Find where the given text appears and provide that cell's center as (X, Y) coordinate. 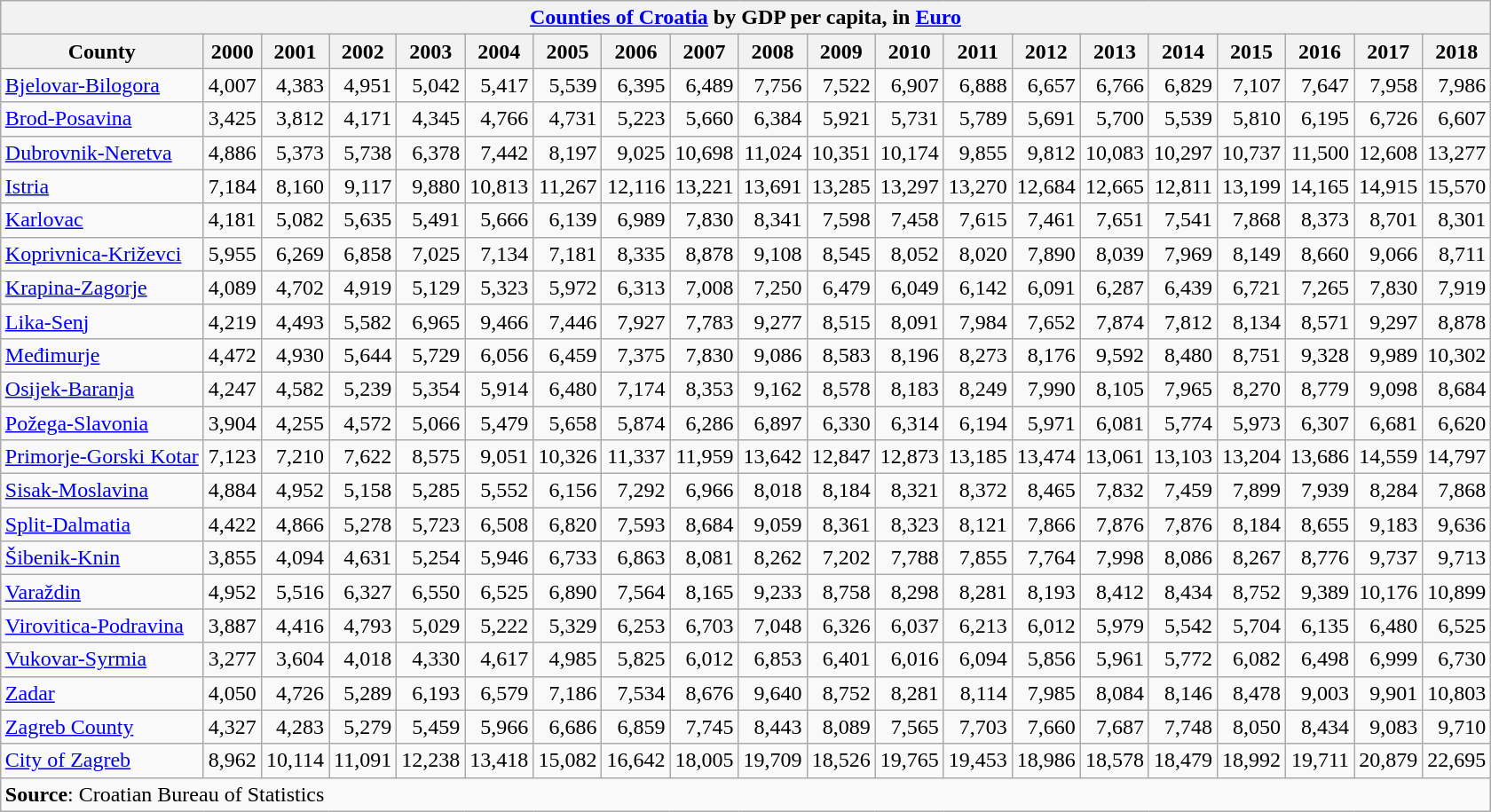
6,890 (568, 592)
15,082 (568, 761)
2003 (431, 51)
2001 (295, 51)
7,652 (1045, 321)
4,493 (295, 321)
6,056 (499, 355)
13,270 (978, 186)
8,335 (635, 254)
7,541 (1182, 220)
4,422 (233, 524)
6,479 (841, 288)
7,615 (978, 220)
7,986 (1457, 85)
8,301 (1457, 220)
6,888 (978, 85)
2004 (499, 51)
5,582 (363, 321)
6,081 (1115, 423)
8,249 (978, 389)
8,105 (1115, 389)
3,425 (233, 119)
4,582 (295, 389)
3,887 (233, 626)
5,459 (431, 727)
7,764 (1045, 558)
Virovitica-Podravina (101, 626)
Vukovar-Syrmia (101, 659)
5,971 (1045, 423)
7,598 (841, 220)
7,008 (705, 288)
14,165 (1321, 186)
2007 (705, 51)
10,176 (1388, 592)
8,515 (841, 321)
5,691 (1045, 119)
County (101, 51)
7,593 (635, 524)
8,284 (1388, 491)
7,985 (1045, 693)
9,737 (1388, 558)
6,607 (1457, 119)
8,751 (1251, 355)
7,134 (499, 254)
8,270 (1251, 389)
7,184 (233, 186)
7,965 (1182, 389)
8,134 (1251, 321)
7,874 (1115, 321)
2008 (772, 51)
8,084 (1115, 693)
9,083 (1388, 727)
6,327 (363, 592)
7,292 (635, 491)
7,565 (909, 727)
8,571 (1321, 321)
7,984 (978, 321)
5,129 (431, 288)
7,181 (568, 254)
8,262 (772, 558)
13,199 (1251, 186)
3,855 (233, 558)
8,114 (978, 693)
8,676 (705, 693)
5,279 (363, 727)
8,480 (1182, 355)
3,904 (233, 423)
11,091 (363, 761)
6,439 (1182, 288)
Osijek-Baranja (101, 389)
7,210 (295, 457)
4,702 (295, 288)
8,091 (909, 321)
8,121 (978, 524)
13,686 (1321, 457)
7,048 (772, 626)
14,797 (1457, 457)
18,526 (841, 761)
4,050 (233, 693)
5,323 (499, 288)
7,990 (1045, 389)
8,086 (1182, 558)
9,466 (499, 321)
8,165 (705, 592)
7,969 (1182, 254)
13,277 (1457, 153)
12,684 (1045, 186)
7,890 (1045, 254)
7,446 (568, 321)
5,789 (978, 119)
18,986 (1045, 761)
4,631 (363, 558)
6,395 (635, 85)
6,193 (431, 693)
8,361 (841, 524)
5,239 (363, 389)
22,695 (1457, 761)
5,914 (499, 389)
4,766 (499, 119)
11,024 (772, 153)
6,859 (635, 727)
11,500 (1321, 153)
20,879 (1388, 761)
13,297 (909, 186)
Međimurje (101, 355)
9,066 (1388, 254)
12,811 (1182, 186)
8,321 (909, 491)
5,774 (1182, 423)
6,378 (431, 153)
5,874 (635, 423)
7,756 (772, 85)
6,730 (1457, 659)
8,478 (1251, 693)
6,194 (978, 423)
5,973 (1251, 423)
Dubrovnik-Neretva (101, 153)
5,772 (1182, 659)
5,289 (363, 693)
11,267 (568, 186)
19,709 (772, 761)
6,999 (1388, 659)
10,803 (1457, 693)
6,401 (841, 659)
Koprivnica-Križevci (101, 254)
4,572 (363, 423)
7,123 (233, 457)
6,384 (772, 119)
6,286 (705, 423)
5,921 (841, 119)
8,267 (1251, 558)
18,992 (1251, 761)
Zadar (101, 693)
Karlovac (101, 220)
6,307 (1321, 423)
5,946 (499, 558)
2018 (1457, 51)
9,051 (499, 457)
6,269 (295, 254)
8,149 (1251, 254)
4,094 (295, 558)
7,855 (978, 558)
9,233 (772, 592)
2009 (841, 51)
Istria (101, 186)
6,965 (431, 321)
Šibenik-Knin (101, 558)
5,158 (363, 491)
7,783 (705, 321)
8,298 (909, 592)
6,766 (1115, 85)
6,091 (1045, 288)
6,142 (978, 288)
3,812 (295, 119)
Sisak-Moslavina (101, 491)
4,930 (295, 355)
8,183 (909, 389)
4,866 (295, 524)
5,955 (233, 254)
2012 (1045, 51)
5,729 (431, 355)
8,779 (1321, 389)
8,583 (841, 355)
13,103 (1182, 457)
7,832 (1115, 491)
6,550 (431, 592)
10,899 (1457, 592)
5,644 (363, 355)
Varaždin (101, 592)
5,285 (431, 491)
9,989 (1388, 355)
13,691 (772, 186)
5,491 (431, 220)
8,341 (772, 220)
7,265 (1321, 288)
10,326 (568, 457)
6,989 (635, 220)
9,183 (1388, 524)
4,726 (295, 693)
5,278 (363, 524)
8,018 (772, 491)
6,016 (909, 659)
13,185 (978, 457)
7,998 (1115, 558)
7,647 (1321, 85)
6,508 (499, 524)
9,059 (772, 524)
8,575 (431, 457)
9,855 (978, 153)
18,005 (705, 761)
6,459 (568, 355)
5,254 (431, 558)
6,657 (1045, 85)
6,703 (705, 626)
Bjelovar-Bilogora (101, 85)
4,327 (233, 727)
5,856 (1045, 659)
5,704 (1251, 626)
3,604 (295, 659)
7,919 (1457, 288)
10,083 (1115, 153)
9,880 (431, 186)
6,733 (568, 558)
5,329 (568, 626)
7,522 (841, 85)
7,375 (635, 355)
9,117 (363, 186)
4,007 (233, 85)
7,812 (1182, 321)
4,617 (499, 659)
8,701 (1388, 220)
13,418 (499, 761)
7,745 (705, 727)
10,297 (1182, 153)
7,174 (635, 389)
9,086 (772, 355)
7,250 (772, 288)
8,160 (295, 186)
5,666 (499, 220)
15,570 (1457, 186)
4,171 (363, 119)
5,700 (1115, 119)
7,958 (1388, 85)
9,389 (1321, 592)
6,156 (568, 491)
8,039 (1115, 254)
12,116 (635, 186)
Counties of Croatia by GDP per capita, in Euro (745, 18)
9,713 (1457, 558)
8,089 (841, 727)
6,037 (909, 626)
2013 (1115, 51)
4,330 (431, 659)
2010 (909, 51)
4,985 (568, 659)
9,592 (1115, 355)
8,711 (1457, 254)
9,812 (1045, 153)
5,738 (363, 153)
6,489 (705, 85)
18,479 (1182, 761)
5,223 (635, 119)
6,314 (909, 423)
6,287 (1115, 288)
2015 (1251, 51)
7,459 (1182, 491)
6,253 (635, 626)
8,412 (1115, 592)
7,564 (635, 592)
3,277 (233, 659)
4,018 (363, 659)
6,579 (499, 693)
16,642 (635, 761)
8,962 (233, 761)
5,542 (1182, 626)
8,465 (1045, 491)
2017 (1388, 51)
Source: Croatian Bureau of Statistics (745, 794)
Primorje-Gorski Kotar (101, 457)
8,020 (978, 254)
4,255 (295, 423)
6,620 (1457, 423)
13,474 (1045, 457)
9,108 (772, 254)
City of Zagreb (101, 761)
8,196 (909, 355)
2016 (1321, 51)
6,681 (1388, 423)
8,372 (978, 491)
6,082 (1251, 659)
7,748 (1182, 727)
10,698 (705, 153)
6,829 (1182, 85)
8,081 (705, 558)
13,061 (1115, 457)
5,723 (431, 524)
4,345 (431, 119)
7,687 (1115, 727)
6,853 (772, 659)
6,195 (1321, 119)
19,765 (909, 761)
Lika-Senj (101, 321)
7,866 (1045, 524)
13,204 (1251, 457)
7,703 (978, 727)
5,354 (431, 389)
6,330 (841, 423)
10,813 (499, 186)
6,326 (841, 626)
4,886 (233, 153)
7,927 (635, 321)
9,328 (1321, 355)
7,622 (363, 457)
9,162 (772, 389)
4,383 (295, 85)
7,107 (1251, 85)
13,642 (772, 457)
14,915 (1388, 186)
7,025 (431, 254)
5,810 (1251, 119)
8,273 (978, 355)
5,082 (295, 220)
5,972 (568, 288)
2011 (978, 51)
7,651 (1115, 220)
12,608 (1388, 153)
5,660 (705, 119)
8,655 (1321, 524)
8,545 (841, 254)
4,731 (568, 119)
4,089 (233, 288)
8,373 (1321, 220)
Zagreb County (101, 727)
6,213 (978, 626)
7,458 (909, 220)
10,737 (1251, 153)
9,640 (772, 693)
9,297 (1388, 321)
2000 (233, 51)
5,731 (909, 119)
7,186 (568, 693)
Krapina-Zagorje (101, 288)
6,049 (909, 288)
4,919 (363, 288)
19,711 (1321, 761)
9,636 (1457, 524)
5,373 (295, 153)
4,472 (233, 355)
8,050 (1251, 727)
7,899 (1251, 491)
8,353 (705, 389)
5,479 (499, 423)
Brod-Posavina (101, 119)
7,788 (909, 558)
12,847 (841, 457)
5,552 (499, 491)
13,285 (841, 186)
9,277 (772, 321)
6,094 (978, 659)
9,710 (1457, 727)
8,758 (841, 592)
2005 (568, 51)
5,961 (1115, 659)
8,578 (841, 389)
4,247 (233, 389)
8,323 (909, 524)
6,726 (1388, 119)
4,181 (233, 220)
5,516 (295, 592)
Split-Dalmatia (101, 524)
6,863 (635, 558)
9,901 (1388, 693)
7,939 (1321, 491)
5,042 (431, 85)
8,052 (909, 254)
6,721 (1251, 288)
5,417 (499, 85)
9,003 (1321, 693)
10,302 (1457, 355)
6,966 (705, 491)
7,660 (1045, 727)
2014 (1182, 51)
6,858 (363, 254)
5,066 (431, 423)
2006 (635, 51)
8,776 (1321, 558)
6,498 (1321, 659)
18,578 (1115, 761)
6,313 (635, 288)
4,416 (295, 626)
5,966 (499, 727)
2002 (363, 51)
4,283 (295, 727)
12,873 (909, 457)
10,174 (909, 153)
4,884 (233, 491)
12,665 (1115, 186)
13,221 (705, 186)
4,219 (233, 321)
8,197 (568, 153)
Požega-Slavonia (101, 423)
6,820 (568, 524)
4,951 (363, 85)
11,337 (635, 457)
5,825 (635, 659)
6,139 (568, 220)
8,176 (1045, 355)
10,351 (841, 153)
5,222 (499, 626)
5,658 (568, 423)
8,193 (1045, 592)
5,979 (1115, 626)
10,114 (295, 761)
7,202 (841, 558)
6,907 (909, 85)
8,443 (772, 727)
11,959 (705, 457)
9,098 (1388, 389)
8,146 (1182, 693)
9,025 (635, 153)
12,238 (431, 761)
19,453 (978, 761)
5,029 (431, 626)
14,559 (1388, 457)
4,793 (363, 626)
8,660 (1321, 254)
7,534 (635, 693)
5,635 (363, 220)
6,135 (1321, 626)
6,686 (568, 727)
7,442 (499, 153)
6,897 (772, 423)
7,461 (1045, 220)
